Output the (X, Y) coordinate of the center of the cell containing the given text.  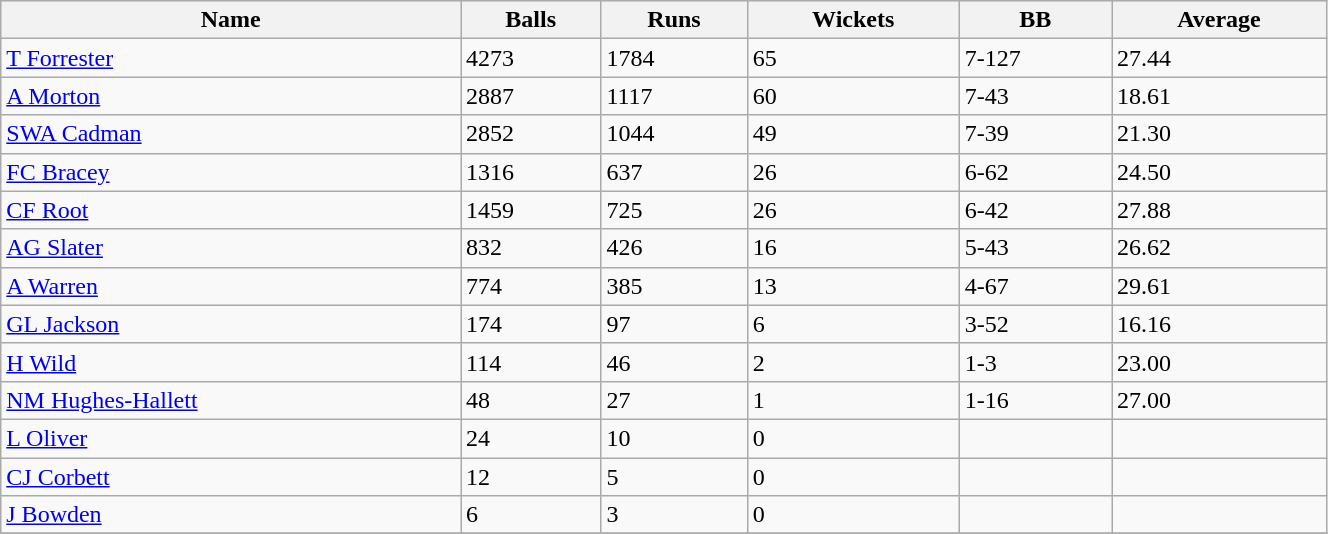
SWA Cadman (231, 134)
12 (531, 477)
774 (531, 286)
Average (1220, 20)
16.16 (1220, 324)
97 (674, 324)
3-52 (1035, 324)
27.00 (1220, 400)
27.44 (1220, 58)
CF Root (231, 210)
1316 (531, 172)
BB (1035, 20)
7-127 (1035, 58)
A Morton (231, 96)
Balls (531, 20)
L Oliver (231, 438)
16 (853, 248)
46 (674, 362)
637 (674, 172)
Runs (674, 20)
CJ Corbett (231, 477)
A Warren (231, 286)
27 (674, 400)
60 (853, 96)
1-3 (1035, 362)
23.00 (1220, 362)
27.88 (1220, 210)
GL Jackson (231, 324)
48 (531, 400)
2852 (531, 134)
426 (674, 248)
24 (531, 438)
6-62 (1035, 172)
174 (531, 324)
1459 (531, 210)
4-67 (1035, 286)
Name (231, 20)
T Forrester (231, 58)
J Bowden (231, 515)
10 (674, 438)
2 (853, 362)
1 (853, 400)
49 (853, 134)
4273 (531, 58)
21.30 (1220, 134)
1-16 (1035, 400)
29.61 (1220, 286)
13 (853, 286)
Wickets (853, 20)
6-42 (1035, 210)
24.50 (1220, 172)
1117 (674, 96)
114 (531, 362)
7-39 (1035, 134)
FC Bracey (231, 172)
1044 (674, 134)
5-43 (1035, 248)
NM Hughes-Hallett (231, 400)
H Wild (231, 362)
1784 (674, 58)
AG Slater (231, 248)
26.62 (1220, 248)
2887 (531, 96)
18.61 (1220, 96)
5 (674, 477)
7-43 (1035, 96)
725 (674, 210)
65 (853, 58)
3 (674, 515)
385 (674, 286)
832 (531, 248)
